Return [X, Y] of the center of cell containing provided text 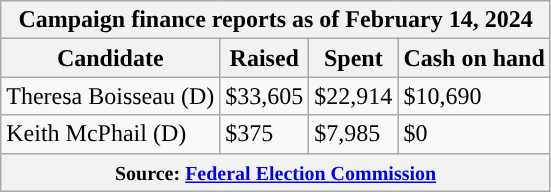
Theresa Boisseau (D) [110, 96]
Raised [264, 58]
$0 [474, 134]
$375 [264, 134]
Source: Federal Election Commission [276, 172]
$33,605 [264, 96]
Spent [354, 58]
$22,914 [354, 96]
Keith McPhail (D) [110, 134]
Campaign finance reports as of February 14, 2024 [276, 20]
Candidate [110, 58]
$7,985 [354, 134]
$10,690 [474, 96]
Cash on hand [474, 58]
